Search for the cell housing the specified text and yield its (X, Y) center coordinate. 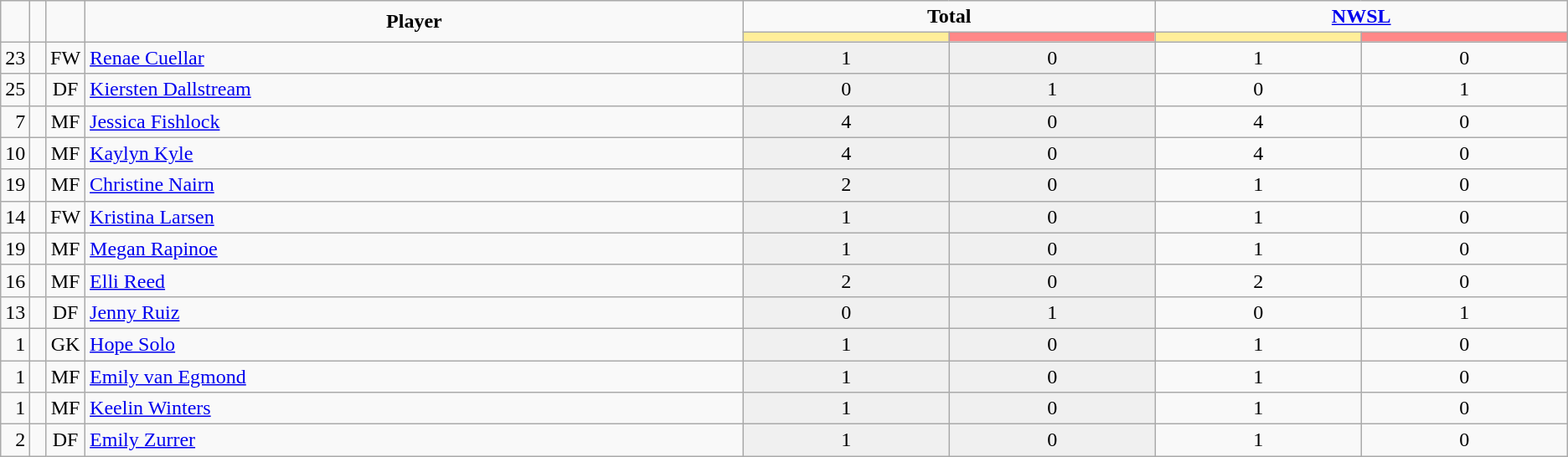
13 (15, 312)
7 (15, 121)
Hope Solo (415, 344)
GK (65, 344)
Keelin Winters (415, 408)
Christine Nairn (415, 185)
Kiersten Dallstream (415, 90)
Total (949, 17)
Megan Rapinoe (415, 249)
Jessica Fishlock (415, 121)
Kristina Larsen (415, 217)
Player (415, 22)
Emily van Egmond (415, 376)
25 (15, 90)
23 (15, 58)
Kaylyn Kyle (415, 153)
Renae Cuellar (415, 58)
Emily Zurrer (415, 440)
NWSL (1361, 17)
10 (15, 153)
Elli Reed (415, 280)
16 (15, 280)
Jenny Ruiz (415, 312)
14 (15, 217)
